Identify which cell holds the provided text, then report its (x, y) central coordinate. 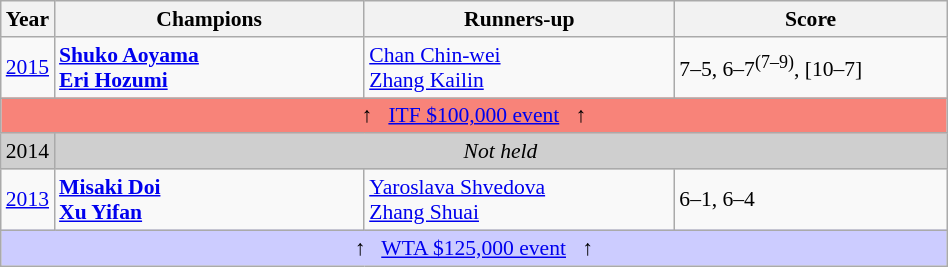
Score (810, 19)
Not held (500, 152)
Year (28, 19)
Runners-up (519, 19)
Shuko Aoyama Eri Hozumi (209, 68)
↑ WTA $125,000 event ↑ (474, 248)
2013 (28, 200)
6–1, 6–4 (810, 200)
Chan Chin-wei Zhang Kailin (519, 68)
7–5, 6–7(7–9), [10–7] (810, 68)
Misaki Doi Xu Yifan (209, 200)
2014 (28, 152)
2015 (28, 68)
Champions (209, 19)
↑ ITF $100,000 event ↑ (474, 116)
Yaroslava Shvedova Zhang Shuai (519, 200)
